Return (X, Y) of the center of cell containing provided text 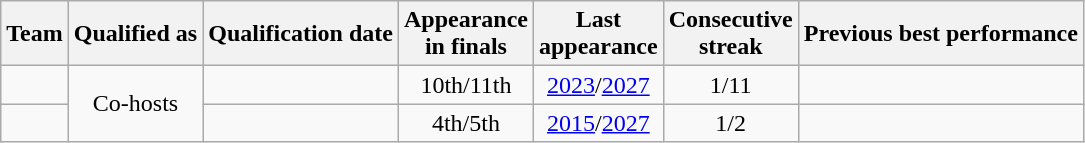
Consecutivestreak (730, 34)
1/2 (730, 123)
Previous best performance (940, 34)
Co-hosts (135, 104)
Qualified as (135, 34)
2023/2027 (598, 85)
Qualification date (301, 34)
2015/2027 (598, 123)
Appearancein finals (466, 34)
1/11 (730, 85)
4th/5th (466, 123)
10th/11th (466, 85)
Team (35, 34)
Lastappearance (598, 34)
